Capture the cell that displays the provided text and extract its [x, y] central coordinate. 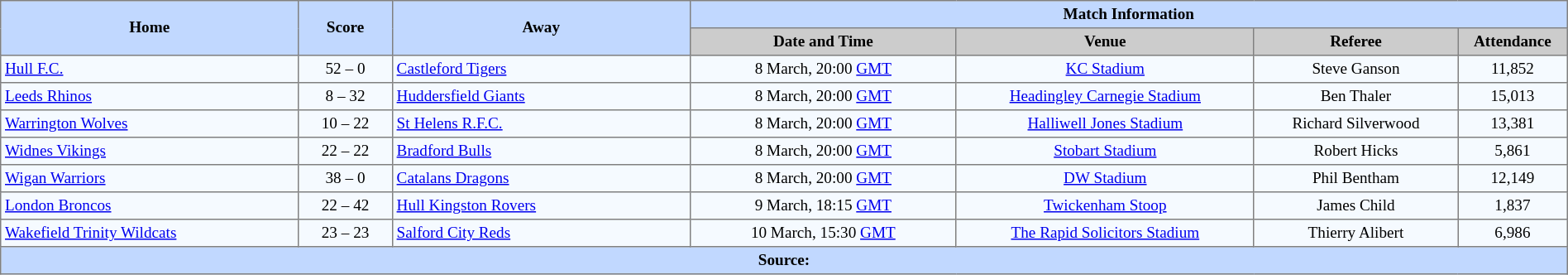
13,381 [1513, 124]
Home [150, 28]
Huddersfield Giants [541, 96]
Hull F.C. [150, 70]
Twickenham Stoop [1105, 205]
Date and Time [823, 41]
12,149 [1513, 179]
Halliwell Jones Stadium [1105, 124]
1,837 [1513, 205]
Thierry Alibert [1355, 234]
22 – 42 [346, 205]
Score [346, 28]
Bradford Bulls [541, 151]
Salford City Reds [541, 234]
London Broncos [150, 205]
Hull Kingston Rovers [541, 205]
Richard Silverwood [1355, 124]
23 – 23 [346, 234]
Phil Bentham [1355, 179]
Castleford Tigers [541, 70]
Headingley Carnegie Stadium [1105, 96]
Referee [1355, 41]
Away [541, 28]
St Helens R.F.C. [541, 124]
8 – 32 [346, 96]
Ben Thaler [1355, 96]
9 March, 18:15 GMT [823, 205]
38 – 0 [346, 179]
Catalans Dragons [541, 179]
Stobart Stadium [1105, 151]
Wakefield Trinity Wildcats [150, 234]
DW Stadium [1105, 179]
22 – 22 [346, 151]
James Child [1355, 205]
Match Information [1128, 15]
Venue [1105, 41]
Widnes Vikings [150, 151]
10 March, 15:30 GMT [823, 234]
Attendance [1513, 41]
Leeds Rhinos [150, 96]
52 – 0 [346, 70]
KC Stadium [1105, 70]
Steve Ganson [1355, 70]
6,986 [1513, 234]
Source: [784, 260]
11,852 [1513, 70]
15,013 [1513, 96]
Warrington Wolves [150, 124]
Robert Hicks [1355, 151]
The Rapid Solicitors Stadium [1105, 234]
10 – 22 [346, 124]
5,861 [1513, 151]
Wigan Warriors [150, 179]
